Identify which cell holds the provided text, then report its [X, Y] central coordinate. 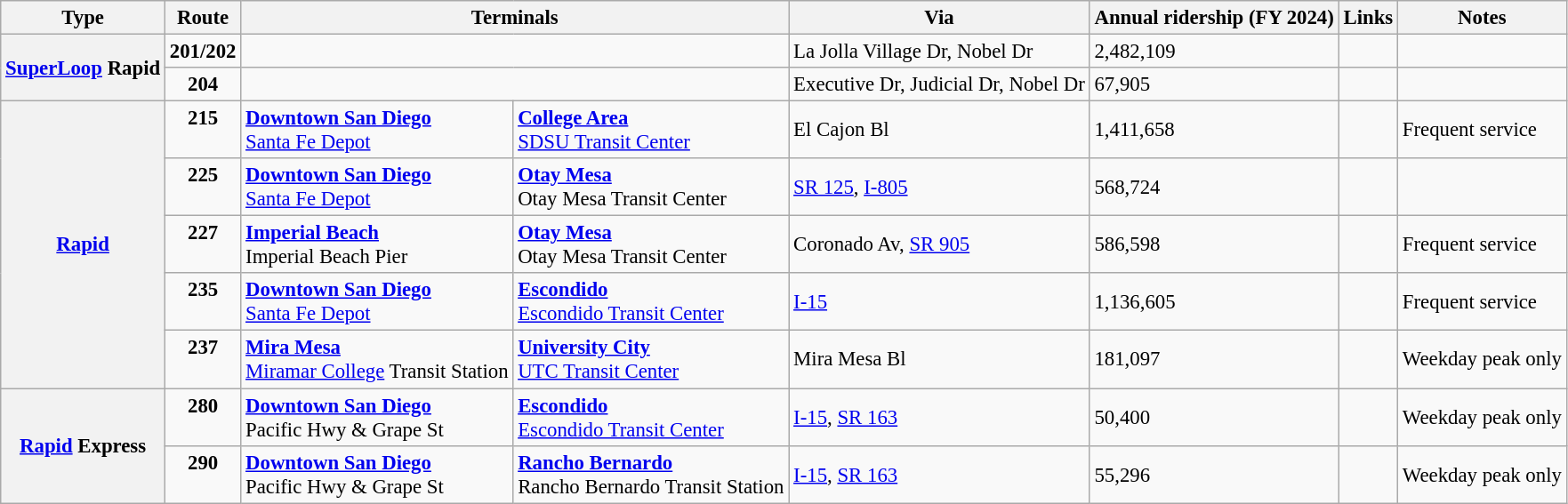
67,905 [1214, 84]
568,724 [1214, 187]
280 [203, 418]
2,482,109 [1214, 52]
Coronado Av, SR 905 [939, 245]
237 [203, 359]
1,411,658 [1214, 130]
Mira Mesa Bl [939, 359]
University CityUTC Transit Center [651, 359]
1,136,605 [1214, 302]
Annual ridership (FY 2024) [1214, 18]
50,400 [1214, 418]
Via [939, 18]
215 [203, 130]
SuperLoop Rapid [84, 68]
Rapid [84, 245]
235 [203, 302]
181,097 [1214, 359]
204 [203, 84]
55,296 [1214, 475]
Rancho BernardoRancho Bernardo Transit Station [651, 475]
Executive Dr, Judicial Dr, Nobel Dr [939, 84]
Mira MesaMiramar College Transit Station [377, 359]
225 [203, 187]
227 [203, 245]
Links [1368, 18]
SR 125, I-805 [939, 187]
290 [203, 475]
Route [203, 18]
I-15 [939, 302]
Type [84, 18]
Rapid Express [84, 446]
La Jolla Village Dr, Nobel Dr [939, 52]
College AreaSDSU Transit Center [651, 130]
586,598 [1214, 245]
El Cajon Bl [939, 130]
Imperial BeachImperial Beach Pier [377, 245]
201/202 [203, 52]
Notes [1482, 18]
Terminals [515, 18]
